Provide the [X, Y] coordinate of the cell's center where the given text is located.  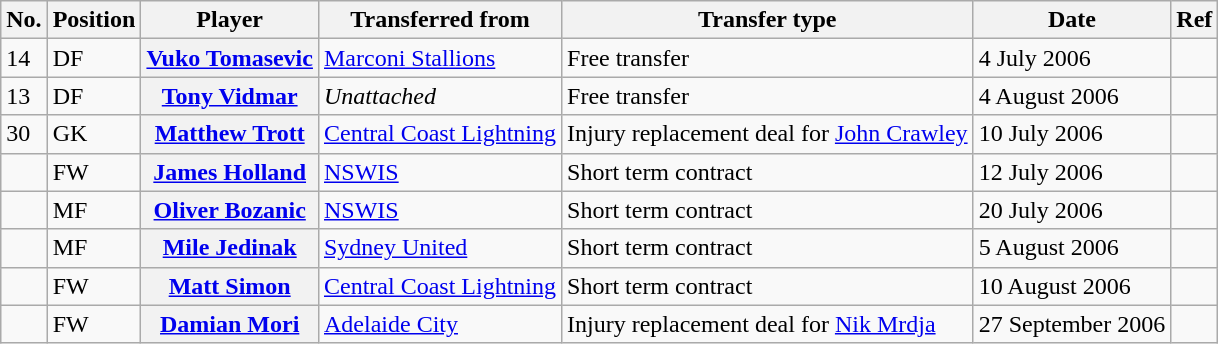
Injury replacement deal for John Crawley [768, 134]
Player [230, 20]
Position [94, 20]
Vuko Tomasevic [230, 58]
Matt Simon [230, 286]
Injury replacement deal for Nik Mrdja [768, 324]
Sydney United [440, 248]
GK [94, 134]
30 [24, 134]
Ref [1194, 20]
4 August 2006 [1072, 96]
Unattached [440, 96]
27 September 2006 [1072, 324]
14 [24, 58]
Damian Mori [230, 324]
Oliver Bozanic [230, 210]
No. [24, 20]
James Holland [230, 172]
Transferred from [440, 20]
20 July 2006 [1072, 210]
4 July 2006 [1072, 58]
10 July 2006 [1072, 134]
12 July 2006 [1072, 172]
Mile Jedinak [230, 248]
10 August 2006 [1072, 286]
Matthew Trott [230, 134]
Marconi Stallions [440, 58]
Tony Vidmar [230, 96]
Date [1072, 20]
Transfer type [768, 20]
13 [24, 96]
Adelaide City [440, 324]
5 August 2006 [1072, 248]
